Locate the cell with the specified text and output its (x, y) center coordinate. 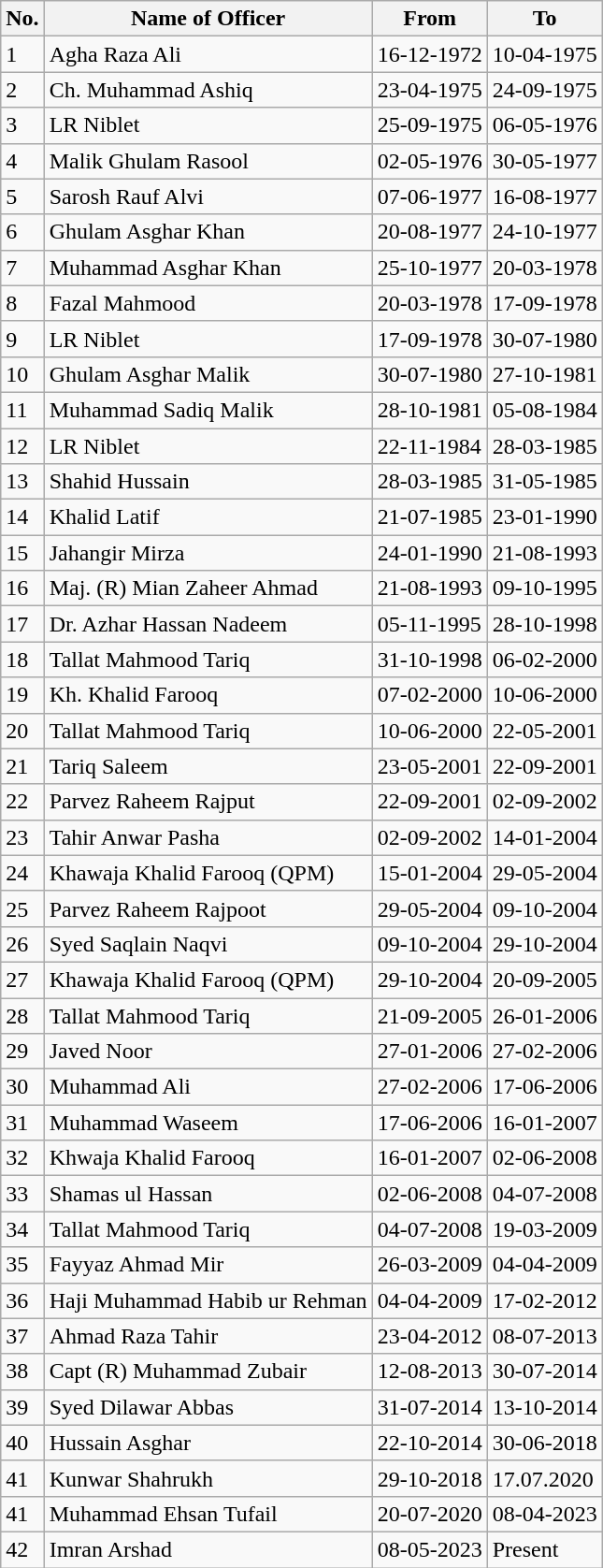
No. (22, 19)
35 (22, 1265)
2 (22, 90)
28-10-1981 (430, 410)
14-01-2004 (544, 837)
15-01-2004 (430, 873)
39 (22, 1407)
Fazal Mahmood (208, 303)
42 (22, 1549)
Ghulam Asghar Khan (208, 232)
Maj. (R) Mian Zaheer Ahmad (208, 588)
Imran Arshad (208, 1549)
30-06-2018 (544, 1443)
34 (22, 1229)
09-10-1995 (544, 588)
33 (22, 1194)
Sarosh Rauf Alvi (208, 196)
08-05-2023 (430, 1549)
1 (22, 54)
Parvez Raheem Rajpoot (208, 908)
12-08-2013 (430, 1372)
02-05-1976 (430, 161)
25-10-1977 (430, 268)
13-10-2014 (544, 1407)
07-06-1977 (430, 196)
Fayyaz Ahmad Mir (208, 1265)
11 (22, 410)
Muhammad Ali (208, 1087)
17.07.2020 (544, 1478)
31 (22, 1123)
23-05-2001 (430, 766)
25 (22, 908)
05-08-1984 (544, 410)
28 (22, 1015)
Muhammad Waseem (208, 1123)
16 (22, 588)
Ch. Muhammad Ashiq (208, 90)
10 (22, 374)
23-04-2012 (430, 1336)
21-09-2005 (430, 1015)
14 (22, 517)
06-02-2000 (544, 660)
08-04-2023 (544, 1514)
Malik Ghulam Rasool (208, 161)
29-10-2018 (430, 1478)
22-10-2014 (430, 1443)
Syed Saqlain Naqvi (208, 944)
26-01-2006 (544, 1015)
Dr. Azhar Hassan Nadeem (208, 624)
3 (22, 125)
To (544, 19)
Agha Raza Ali (208, 54)
38 (22, 1372)
32 (22, 1158)
24 (22, 873)
Present (544, 1549)
20-07-2020 (430, 1514)
21-07-1985 (430, 517)
24-10-1977 (544, 232)
Tahir Anwar Pasha (208, 837)
26 (22, 944)
From (430, 19)
Name of Officer (208, 19)
13 (22, 482)
22 (22, 802)
25-09-1975 (430, 125)
Khalid Latif (208, 517)
Muhammad Sadiq Malik (208, 410)
31-10-1998 (430, 660)
24-09-1975 (544, 90)
28-10-1998 (544, 624)
30-07-2014 (544, 1372)
20-09-2005 (544, 980)
22-05-2001 (544, 731)
16-08-1977 (544, 196)
15 (22, 553)
Hussain Asghar (208, 1443)
23 (22, 837)
23-01-1990 (544, 517)
Ghulam Asghar Malik (208, 374)
29 (22, 1052)
07-02-2000 (430, 695)
Haji Muhammad Habib ur Rehman (208, 1300)
7 (22, 268)
21 (22, 766)
18 (22, 660)
27-01-2006 (430, 1052)
Jahangir Mirza (208, 553)
8 (22, 303)
17 (22, 624)
9 (22, 339)
08-07-2013 (544, 1336)
Parvez Raheem Rajput (208, 802)
23-04-1975 (430, 90)
Khwaja Khalid Farooq (208, 1158)
30 (22, 1087)
16-12-1972 (430, 54)
40 (22, 1443)
Kh. Khalid Farooq (208, 695)
05-11-1995 (430, 624)
Shamas ul Hassan (208, 1194)
27 (22, 980)
27-10-1981 (544, 374)
31-07-2014 (430, 1407)
Javed Noor (208, 1052)
Syed Dilawar Abbas (208, 1407)
Tariq Saleem (208, 766)
19 (22, 695)
20 (22, 731)
10-04-1975 (544, 54)
5 (22, 196)
31-05-1985 (544, 482)
19-03-2009 (544, 1229)
Ahmad Raza Tahir (208, 1336)
Capt (R) Muhammad Zubair (208, 1372)
22-11-1984 (430, 446)
12 (22, 446)
06-05-1976 (544, 125)
Kunwar Shahrukh (208, 1478)
30-05-1977 (544, 161)
4 (22, 161)
Muhammad Ehsan Tufail (208, 1514)
Muhammad Asghar Khan (208, 268)
36 (22, 1300)
26-03-2009 (430, 1265)
37 (22, 1336)
Shahid Hussain (208, 482)
17-02-2012 (544, 1300)
24-01-1990 (430, 553)
20-08-1977 (430, 232)
6 (22, 232)
